Find where the given text appears and provide that cell's center as (x, y) coordinate. 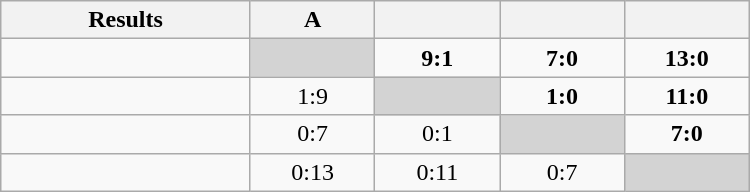
0:13 (312, 172)
0:11 (438, 172)
1:9 (312, 96)
A (312, 20)
1:0 (562, 96)
13:0 (686, 58)
9:1 (438, 58)
0:1 (438, 134)
11:0 (686, 96)
Results (126, 20)
